Output the [X, Y] coordinate of the center of the cell containing the given text.  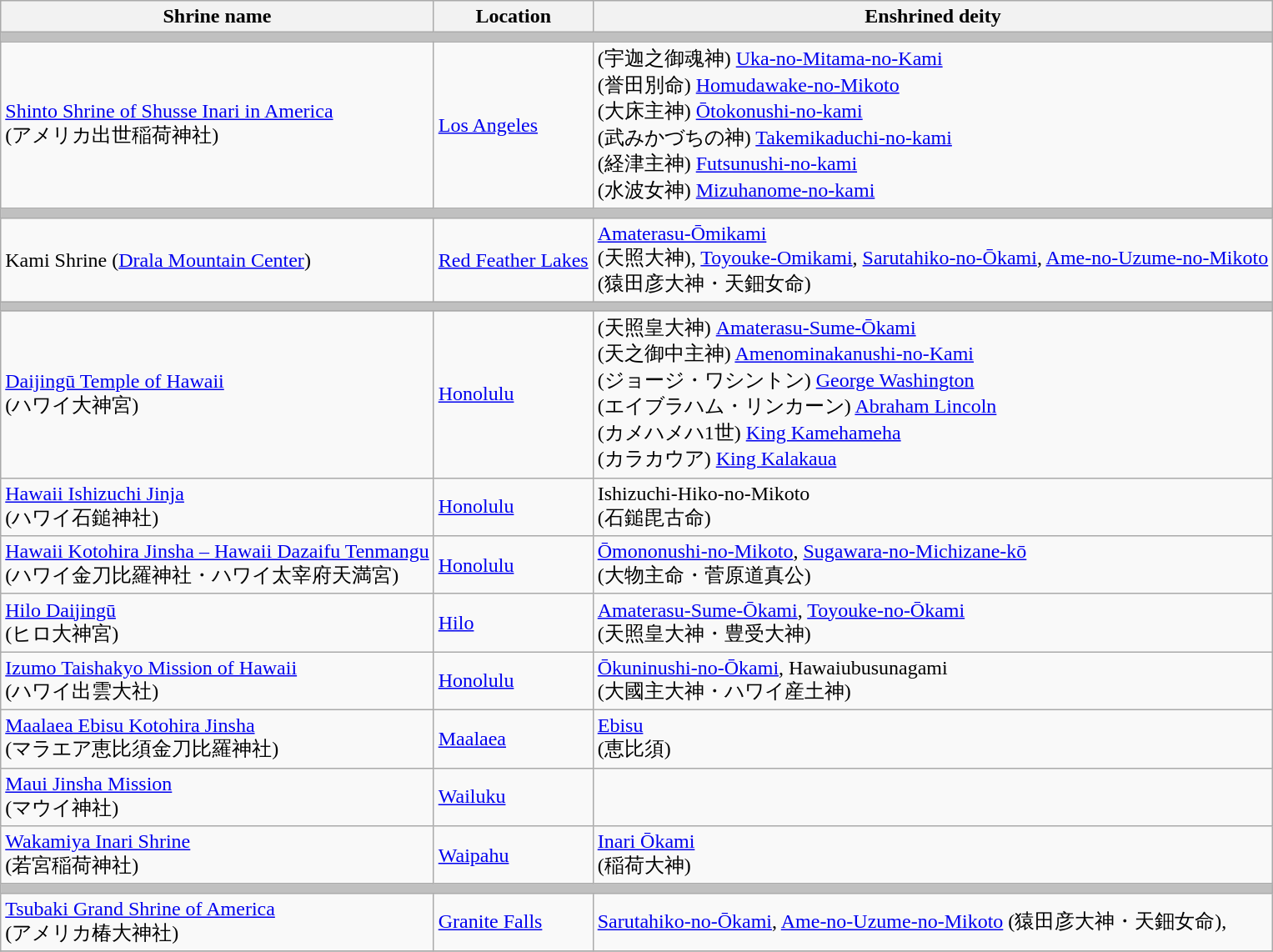
Granite Falls [514, 922]
Location [514, 17]
Amaterasu-Ōmikami(天照大神), Toyouke-Omikami, Sarutahiko-no-Ōkami, Ame-no-Uzume-no-Mikoto(猿田彦大神・天鈿女命) [933, 260]
Maalaea [514, 739]
Sarutahiko-no-Ōkami, Ame-no-Uzume-no-Mikoto (猿田彦大神・天鈿女命), [933, 922]
Hawaii Ishizuchi Jinja(ハワイ石鎚神社) [217, 507]
Wailuku [514, 797]
Tsubaki Grand Shrine of America(アメリカ椿大神社) [217, 922]
Los Angeles [514, 125]
Shrine name [217, 17]
Hawaii Kotohira Jinsha – Hawaii Dazaifu Tenmangu(ハワイ金刀比羅神社・ハワイ太宰府天満宮) [217, 565]
Ebisu(恵比須) [933, 739]
Maalaea Ebisu Kotohira Jinsha(マラエア恵比須金刀比羅神社) [217, 739]
Hilo Daijingū(ヒロ大神宮) [217, 623]
Ishizuchi-Hiko-no-Mikoto(石鎚毘古命) [933, 507]
Ōkuninushi-no-Ōkami, Hawaiubusunagami(大國主大神・ハワイ産土神) [933, 681]
Amaterasu-Sume-Ōkami, Toyouke-no-Ōkami (天照皇大神・豊受大神) [933, 623]
Daijingū Temple of Hawaii(ハワイ大神宮) [217, 394]
Enshrined deity [933, 17]
Shinto Shrine of Shusse Inari in America (アメリカ出世稲荷神社) [217, 125]
Inari Ōkami(稲荷大神) [933, 855]
Hilo [514, 623]
Kami Shrine (Drala Mountain Center) [217, 260]
Wakamiya Inari Shrine(若宮稲荷神社) [217, 855]
Izumo Taishakyo Mission of Hawaii(ハワイ出雲大社) [217, 681]
Waipahu [514, 855]
Ōmononushi-no-Mikoto, Sugawara-no-Michizane-kō(大物主命・菅原道真公) [933, 565]
Red Feather Lakes [514, 260]
Maui Jinsha Mission(マウイ神社) [217, 797]
